Extract the [x, y] coordinate from the center of the cell holding the provided text.  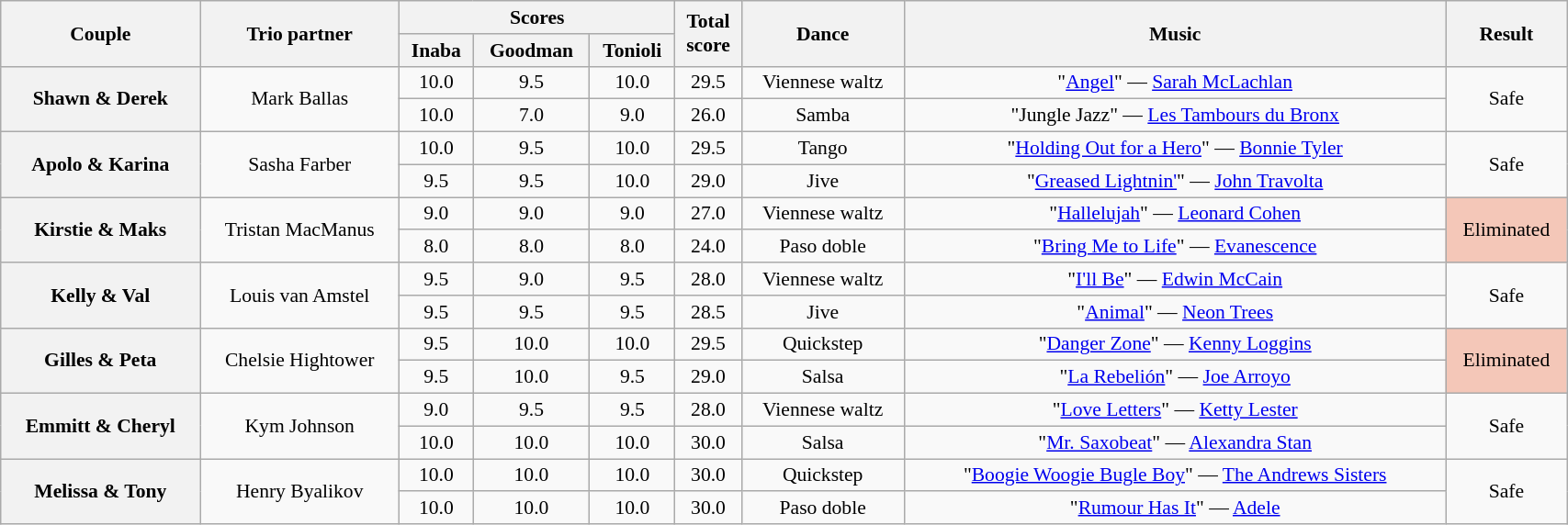
Inaba [436, 50]
28.5 [708, 312]
"Bring Me to Life" — Evanescence [1175, 247]
Kym Johnson [299, 426]
Mark Ballas [299, 99]
Apolo & Karina [101, 165]
Tristan MacManus [299, 229]
Music [1175, 33]
"Danger Zone" — Kenny Loggins [1175, 344]
Gilles & Peta [101, 360]
Chelsie Hightower [299, 360]
"Hallelujah" — Leonard Cohen [1175, 214]
Melissa & Tony [101, 492]
7.0 [531, 116]
"Jungle Jazz" — Les Tambours du Bronx [1175, 116]
"Greased Lightnin'" — John Travolta [1175, 181]
"Animal" — Neon Trees [1175, 312]
Louis van Amstel [299, 296]
Tonioli [632, 50]
Totalscore [708, 33]
Goodman [531, 50]
Kirstie & Maks [101, 229]
24.0 [708, 247]
"La Rebelión" — Joe Arroyo [1175, 377]
"Angel" — Sarah McLachlan [1175, 83]
"Boogie Woogie Bugle Boy" — The Andrews Sisters [1175, 475]
Tango [823, 149]
Trio partner [299, 33]
Shawn & Derek [101, 99]
Kelly & Val [101, 296]
Couple [101, 33]
Sasha Farber [299, 165]
"Love Letters" — Ketty Lester [1175, 410]
Samba [823, 116]
Result [1506, 33]
26.0 [708, 116]
Henry Byalikov [299, 492]
"Mr. Saxobeat" — Alexandra Stan [1175, 442]
"I'll Be" — Edwin McCain [1175, 279]
"Rumour Has It" — Adele [1175, 508]
"Holding Out for a Hero" — Bonnie Tyler [1175, 149]
27.0 [708, 214]
Emmitt & Cheryl [101, 426]
Dance [823, 33]
Scores [537, 17]
